Identify which cell holds the provided text, then report its (X, Y) central coordinate. 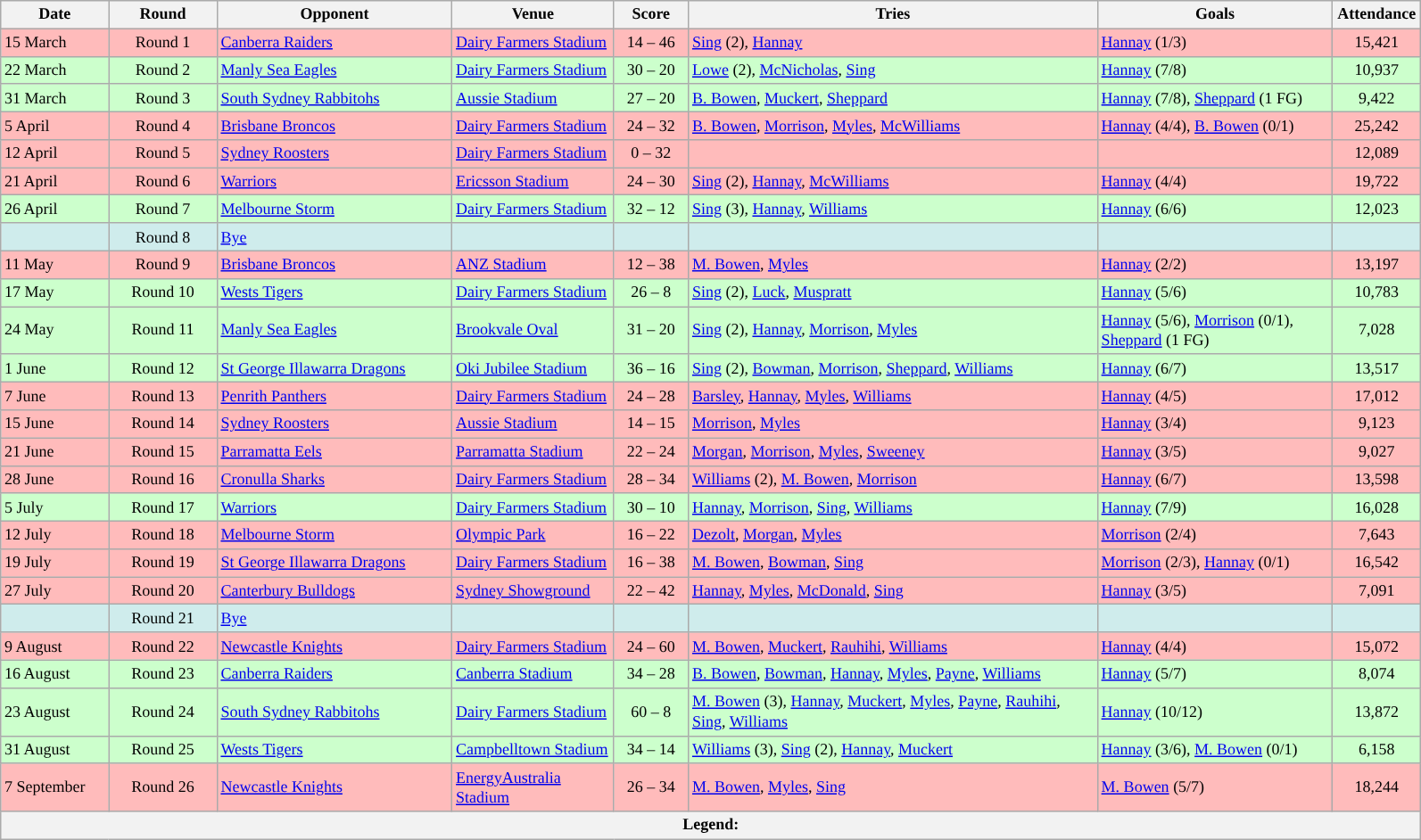
26 – 8 (651, 292)
13,197 (1377, 264)
Hannay (5/6), Morrison (0/1), Sheppard (1 FG) (1215, 331)
17,012 (1377, 396)
12,023 (1377, 209)
Dezolt, Morgan, Myles (894, 535)
Round 19 (162, 564)
Hannay, Morrison, Sing, Williams (894, 506)
Round 7 (162, 209)
24 May (55, 331)
Oki Jubilee Stadium (533, 367)
16,028 (1377, 506)
30 – 20 (651, 70)
15 June (55, 424)
19,722 (1377, 182)
Hannay (2/2) (1215, 264)
Round 6 (162, 182)
22 March (55, 70)
5 July (55, 506)
Round 25 (162, 749)
31 August (55, 749)
Lowe (2), McNicholas, Sing (894, 70)
Olympic Park (533, 535)
Round 11 (162, 331)
27 July (55, 590)
B. Bowen, Muckert, Sheppard (894, 98)
14 – 46 (651, 43)
ANZ Stadium (533, 264)
Canterbury Bulldogs (335, 590)
Round 8 (162, 237)
Hannay, Myles, McDonald, Sing (894, 590)
16 – 22 (651, 535)
10,937 (1377, 70)
Morgan, Morrison, Myles, Sweeney (894, 451)
32 – 12 (651, 209)
15,421 (1377, 43)
Round 2 (162, 70)
26 – 34 (651, 787)
Parramatta Stadium (533, 451)
5 April (55, 125)
15 March (55, 43)
Round 16 (162, 480)
Round 10 (162, 292)
12,089 (1377, 153)
18,244 (1377, 787)
25,242 (1377, 125)
M. Bowen (5/7) (1215, 787)
16,542 (1377, 564)
22 – 42 (651, 590)
7,643 (1377, 535)
21 April (55, 182)
EnergyAustralia Stadium (533, 787)
34 – 14 (651, 749)
Hannay (7/8) (1215, 70)
24 – 60 (651, 646)
12 April (55, 153)
17 May (55, 292)
Hannay (5/7) (1215, 674)
Sing (3), Hannay, Williams (894, 209)
Round 9 (162, 264)
Ericsson Stadium (533, 182)
7,028 (1377, 331)
Round 21 (162, 619)
12 – 38 (651, 264)
9 August (55, 646)
Date (55, 14)
6,158 (1377, 749)
Round 22 (162, 646)
Attendance (1377, 14)
36 – 16 (651, 367)
Opponent (335, 14)
M. Bowen, Bowman, Sing (894, 564)
Hannay (5/6) (1215, 292)
Hannay (7/9) (1215, 506)
Legend: (711, 826)
16 – 38 (651, 564)
9,027 (1377, 451)
Hannay (7/8), Sheppard (1 FG) (1215, 98)
31 – 20 (651, 331)
Hannay (3/4) (1215, 424)
13,598 (1377, 480)
7,091 (1377, 590)
Round (162, 14)
Parramatta Eels (335, 451)
M. Bowen (3), Hannay, Muckert, Myles, Payne, Rauhihi, Sing, Williams (894, 712)
Round 5 (162, 153)
30 – 10 (651, 506)
1 June (55, 367)
13,872 (1377, 712)
28 June (55, 480)
Sing (2), Bowman, Morrison, Sheppard, Williams (894, 367)
21 June (55, 451)
Tries (894, 14)
12 July (55, 535)
8,074 (1377, 674)
0 – 32 (651, 153)
11 May (55, 264)
Score (651, 14)
24 – 30 (651, 182)
Round 18 (162, 535)
Morrison (2/4) (1215, 535)
Round 12 (162, 367)
16 August (55, 674)
Round 24 (162, 712)
Sing (2), Hannay, McWilliams (894, 182)
9,422 (1377, 98)
24 – 28 (651, 396)
Brookvale Oval (533, 331)
Round 17 (162, 506)
Goals (1215, 14)
Hannay (10/12) (1215, 712)
B. Bowen, Morrison, Myles, McWilliams (894, 125)
60 – 8 (651, 712)
Williams (2), M. Bowen, Morrison (894, 480)
23 August (55, 712)
10,783 (1377, 292)
Hannay (3/6), M. Bowen (0/1) (1215, 749)
Round 4 (162, 125)
Hannay (4/4), B. Bowen (0/1) (1215, 125)
Penrith Panthers (335, 396)
Sing (2), Hannay (894, 43)
Canberra Stadium (533, 674)
Sydney Showground (533, 590)
Venue (533, 14)
19 July (55, 564)
Round 15 (162, 451)
Round 26 (162, 787)
9,123 (1377, 424)
Hannay (6/6) (1215, 209)
24 – 32 (651, 125)
Hannay (4/5) (1215, 396)
Barsley, Hannay, Myles, Williams (894, 396)
26 April (55, 209)
15,072 (1377, 646)
Campbelltown Stadium (533, 749)
Hannay (1/3) (1215, 43)
31 March (55, 98)
Round 13 (162, 396)
7 September (55, 787)
M. Bowen, Muckert, Rauhihi, Williams (894, 646)
27 – 20 (651, 98)
34 – 28 (651, 674)
M. Bowen, Myles (894, 264)
Williams (3), Sing (2), Hannay, Muckert (894, 749)
Cronulla Sharks (335, 480)
Round 20 (162, 590)
7 June (55, 396)
Round 3 (162, 98)
B. Bowen, Bowman, Hannay, Myles, Payne, Williams (894, 674)
Round 14 (162, 424)
Round 23 (162, 674)
14 – 15 (651, 424)
M. Bowen, Myles, Sing (894, 787)
22 – 24 (651, 451)
Sing (2), Hannay, Morrison, Myles (894, 331)
Morrison, Myles (894, 424)
28 – 34 (651, 480)
Sing (2), Luck, Muspratt (894, 292)
Round 1 (162, 43)
Morrison (2/3), Hannay (0/1) (1215, 564)
13,517 (1377, 367)
